For the text-containing cell, return its midpoint in (x, y) coordinate format. 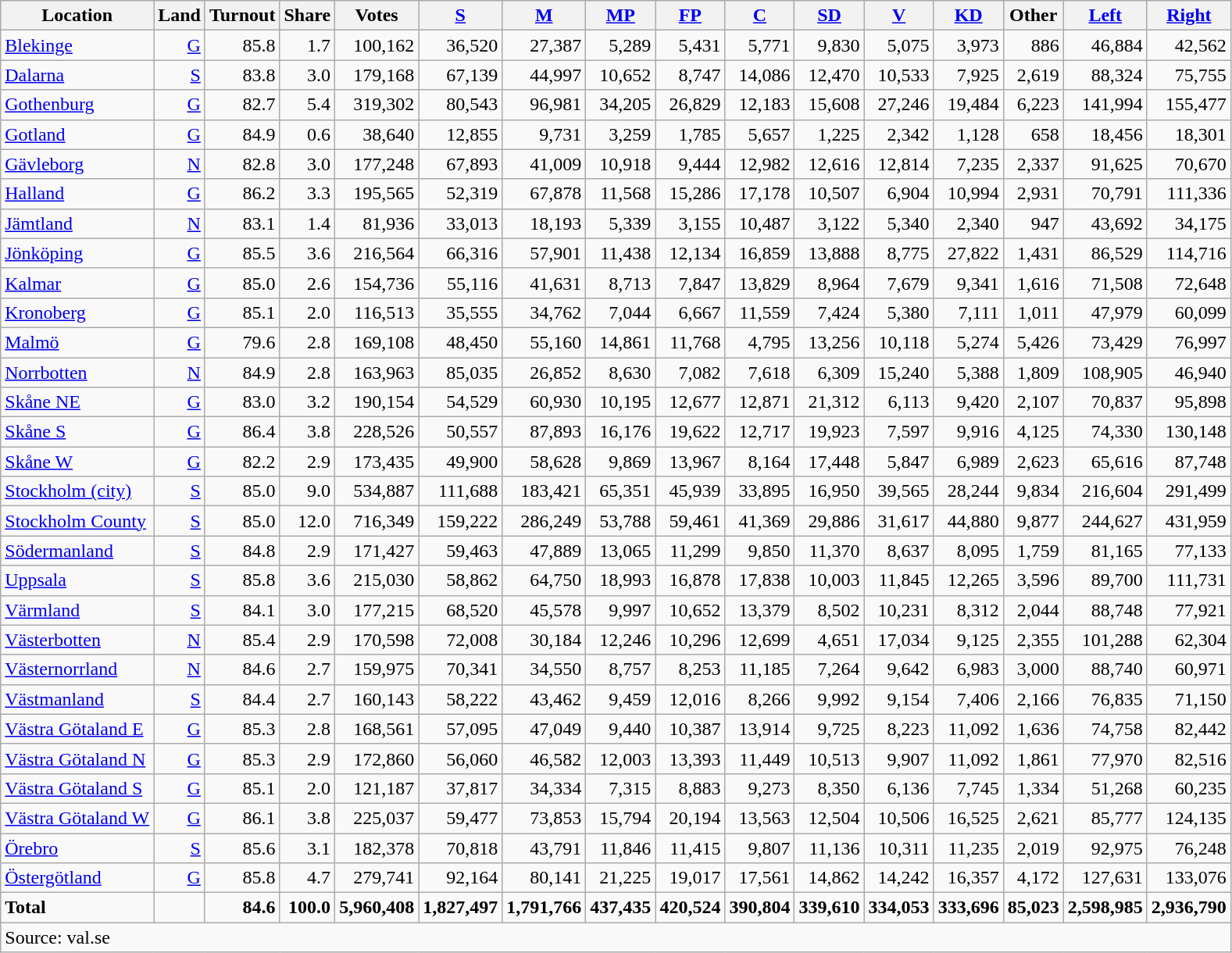
72,008 (461, 640)
7,315 (620, 788)
71,150 (1189, 699)
6,223 (1033, 105)
60,235 (1189, 788)
5,339 (620, 223)
Gävleborg (77, 164)
7,111 (969, 312)
18,193 (544, 223)
27,246 (898, 105)
82.8 (242, 164)
2,342 (898, 134)
168,561 (377, 729)
339,610 (830, 908)
2,931 (1033, 194)
12,246 (620, 640)
86.1 (242, 818)
53,788 (620, 521)
85,035 (461, 373)
8,775 (898, 253)
4,125 (1033, 432)
10,918 (620, 164)
V (898, 16)
11,846 (620, 848)
0.6 (308, 134)
73,853 (544, 818)
5,274 (969, 342)
20,194 (691, 818)
8,223 (898, 729)
Kronoberg (77, 312)
10,387 (691, 729)
15,608 (830, 105)
88,748 (1105, 610)
1,128 (969, 134)
Norrbotten (77, 373)
100,162 (377, 45)
43,462 (544, 699)
10,311 (898, 848)
9,725 (830, 729)
12,134 (691, 253)
15,794 (620, 818)
12,003 (620, 758)
3,122 (830, 223)
3,000 (1033, 669)
8,266 (759, 699)
82,516 (1189, 758)
71,508 (1105, 283)
Örebro (77, 848)
2,355 (1033, 640)
27,387 (544, 45)
KD (969, 16)
55,116 (461, 283)
111,731 (1189, 580)
10,195 (620, 402)
39,565 (898, 491)
33,895 (759, 491)
7,847 (691, 283)
76,248 (1189, 848)
70,818 (461, 848)
7,424 (830, 312)
8,095 (969, 551)
9,440 (620, 729)
9.0 (308, 491)
8,883 (691, 788)
35,555 (461, 312)
16,859 (759, 253)
34,762 (544, 312)
12,699 (759, 640)
111,688 (461, 491)
Malmö (77, 342)
60,930 (544, 402)
1,785 (691, 134)
10,003 (830, 580)
159,222 (461, 521)
11,568 (620, 194)
92,164 (461, 878)
190,154 (377, 402)
56,060 (461, 758)
154,736 (377, 283)
2,337 (1033, 164)
431,959 (1189, 521)
159,975 (377, 669)
1.4 (308, 223)
5,657 (759, 134)
2,019 (1033, 848)
16,950 (830, 491)
3.2 (308, 402)
1,636 (1033, 729)
12,265 (969, 580)
FP (691, 16)
13,829 (759, 283)
6,989 (969, 462)
5,340 (898, 223)
85,023 (1033, 908)
11,845 (898, 580)
177,248 (377, 164)
13,256 (830, 342)
319,302 (377, 105)
101,288 (1105, 640)
216,564 (377, 253)
9,916 (969, 432)
19,017 (691, 878)
84.1 (242, 610)
4,651 (830, 640)
2,936,790 (1189, 908)
27,822 (969, 253)
Turnout (242, 16)
MP (620, 16)
5.4 (308, 105)
5,960,408 (377, 908)
177,215 (377, 610)
19,923 (830, 432)
13,563 (759, 818)
88,324 (1105, 75)
Left (1105, 16)
5,847 (898, 462)
67,878 (544, 194)
46,940 (1189, 373)
46,582 (544, 758)
70,791 (1105, 194)
16,525 (969, 818)
76,835 (1105, 699)
21,225 (620, 878)
8,630 (620, 373)
Västmanland (77, 699)
10,487 (759, 223)
84.4 (242, 699)
12,183 (759, 105)
Share (308, 16)
2,340 (969, 223)
75,755 (1189, 75)
8,312 (969, 610)
8,253 (691, 669)
9,907 (898, 758)
80,543 (461, 105)
10,513 (830, 758)
Source: val.se (616, 937)
12,016 (691, 699)
15,286 (691, 194)
67,893 (461, 164)
14,862 (830, 878)
47,979 (1105, 312)
17,448 (830, 462)
1,431 (1033, 253)
42,562 (1189, 45)
183,421 (544, 491)
88,740 (1105, 669)
31,617 (898, 521)
8,637 (898, 551)
77,921 (1189, 610)
Total (77, 908)
28,244 (969, 491)
14,861 (620, 342)
43,692 (1105, 223)
44,997 (544, 75)
41,369 (759, 521)
38,640 (377, 134)
Västernorrland (77, 669)
291,499 (1189, 491)
1,225 (830, 134)
Right (1189, 16)
M (544, 16)
3.3 (308, 194)
133,076 (1189, 878)
70,670 (1189, 164)
6,309 (830, 373)
Gotland (77, 134)
9,125 (969, 640)
Halland (77, 194)
57,095 (461, 729)
658 (1033, 134)
86,529 (1105, 253)
37,817 (461, 788)
9,834 (1033, 491)
11,768 (691, 342)
60,099 (1189, 312)
390,804 (759, 908)
Other (1033, 16)
55,160 (544, 342)
51,268 (1105, 788)
83.8 (242, 75)
3.1 (308, 848)
215,030 (377, 580)
163,963 (377, 373)
91,625 (1105, 164)
74,330 (1105, 432)
9,807 (759, 848)
34,205 (620, 105)
5,426 (1033, 342)
44,880 (969, 521)
87,748 (1189, 462)
82,442 (1189, 729)
57,901 (544, 253)
Jönköping (77, 253)
58,222 (461, 699)
1,861 (1033, 758)
1,759 (1033, 551)
8,350 (830, 788)
Blekinge (77, 45)
9,459 (620, 699)
3,155 (691, 223)
Skåne NE (77, 402)
13,888 (830, 253)
130,148 (1189, 432)
58,862 (461, 580)
70,341 (461, 669)
41,631 (544, 283)
216,604 (1105, 491)
9,850 (759, 551)
85.5 (242, 253)
141,994 (1105, 105)
10,507 (830, 194)
83.1 (242, 223)
77,970 (1105, 758)
54,529 (461, 402)
2,623 (1033, 462)
124,135 (1189, 818)
17,838 (759, 580)
30,184 (544, 640)
5,289 (620, 45)
Södermanland (77, 551)
52,319 (461, 194)
19,622 (691, 432)
4.7 (308, 878)
9,992 (830, 699)
886 (1033, 45)
Uppsala (77, 580)
1,616 (1033, 283)
7,264 (830, 669)
85,777 (1105, 818)
4,795 (759, 342)
1,791,766 (544, 908)
34,550 (544, 669)
5,431 (691, 45)
716,349 (377, 521)
7,235 (969, 164)
16,357 (969, 878)
334,053 (898, 908)
172,860 (377, 758)
333,696 (969, 908)
225,037 (377, 818)
48,450 (461, 342)
85.6 (242, 848)
5,388 (969, 373)
Västra Götaland S (77, 788)
6,136 (898, 788)
49,900 (461, 462)
2,621 (1033, 818)
286,249 (544, 521)
1,011 (1033, 312)
Kalmar (77, 283)
9,273 (759, 788)
77,133 (1189, 551)
18,301 (1189, 134)
1,827,497 (461, 908)
45,939 (691, 491)
195,565 (377, 194)
11,185 (759, 669)
116,513 (377, 312)
SD (830, 16)
80,141 (544, 878)
9,642 (898, 669)
5,380 (898, 312)
2,107 (1033, 402)
9,731 (544, 134)
Värmland (77, 610)
26,829 (691, 105)
81,936 (377, 223)
92,975 (1105, 848)
13,379 (759, 610)
47,049 (544, 729)
9,877 (1033, 521)
2,044 (1033, 610)
3,259 (620, 134)
17,034 (898, 640)
84.8 (242, 551)
279,741 (377, 878)
21,312 (830, 402)
10,533 (898, 75)
11,449 (759, 758)
12,470 (830, 75)
Skåne W (77, 462)
67,139 (461, 75)
108,905 (1105, 373)
12,814 (898, 164)
86.4 (242, 432)
65,351 (620, 491)
50,557 (461, 432)
5,075 (898, 45)
9,420 (969, 402)
95,898 (1189, 402)
11,299 (691, 551)
420,524 (691, 908)
1,809 (1033, 373)
46,884 (1105, 45)
79.6 (242, 342)
6,113 (898, 402)
76,997 (1189, 342)
8,747 (691, 75)
12,982 (759, 164)
13,914 (759, 729)
8,964 (830, 283)
59,461 (691, 521)
10,231 (898, 610)
12,677 (691, 402)
127,631 (1105, 878)
62,304 (1189, 640)
70,837 (1105, 402)
87,893 (544, 432)
Votes (377, 16)
13,065 (620, 551)
Land (180, 16)
12,504 (830, 818)
17,561 (759, 878)
11,136 (830, 848)
7,679 (898, 283)
111,336 (1189, 194)
Stockholm County (77, 521)
8,757 (620, 669)
82.7 (242, 105)
437,435 (620, 908)
114,716 (1189, 253)
58,628 (544, 462)
11,559 (759, 312)
Gothenburg (77, 105)
7,082 (691, 373)
100.0 (308, 908)
9,869 (620, 462)
12.0 (308, 521)
Stockholm (city) (77, 491)
18,456 (1105, 134)
82.2 (242, 462)
43,791 (544, 848)
6,983 (969, 669)
7,597 (898, 432)
Västra Götaland W (77, 818)
41,009 (544, 164)
59,477 (461, 818)
16,878 (691, 580)
182,378 (377, 848)
160,143 (377, 699)
947 (1033, 223)
36,520 (461, 45)
96,981 (544, 105)
85.4 (242, 640)
244,627 (1105, 521)
11,415 (691, 848)
8,164 (759, 462)
2,598,985 (1105, 908)
3,973 (969, 45)
2,619 (1033, 75)
Västerbotten (77, 640)
65,616 (1105, 462)
83.0 (242, 402)
81,165 (1105, 551)
26,852 (544, 373)
8,502 (830, 610)
12,855 (461, 134)
66,316 (461, 253)
6,904 (898, 194)
12,717 (759, 432)
29,886 (830, 521)
11,370 (830, 551)
89,700 (1105, 580)
Skåne S (77, 432)
68,520 (461, 610)
9,997 (620, 610)
Jämtland (77, 223)
7,745 (969, 788)
73,429 (1105, 342)
534,887 (377, 491)
64,750 (544, 580)
155,477 (1189, 105)
15,240 (898, 373)
169,108 (377, 342)
171,427 (377, 551)
18,993 (620, 580)
173,435 (377, 462)
Östergötland (77, 878)
2,166 (1033, 699)
Västra Götaland N (77, 758)
4,172 (1033, 878)
6,667 (691, 312)
14,086 (759, 75)
34,175 (1189, 223)
7,618 (759, 373)
11,235 (969, 848)
170,598 (377, 640)
16,176 (620, 432)
9,444 (691, 164)
13,967 (691, 462)
7,406 (969, 699)
10,118 (898, 342)
72,648 (1189, 283)
10,994 (969, 194)
C (759, 16)
10,506 (898, 818)
Västra Götaland E (77, 729)
Location (77, 16)
10,296 (691, 640)
12,871 (759, 402)
8,713 (620, 283)
9,830 (830, 45)
179,168 (377, 75)
34,334 (544, 788)
86.2 (242, 194)
14,242 (898, 878)
9,154 (898, 699)
121,187 (377, 788)
1,334 (1033, 788)
45,578 (544, 610)
47,889 (544, 551)
33,013 (461, 223)
60,971 (1189, 669)
Dalarna (77, 75)
3,596 (1033, 580)
12,616 (830, 164)
9,341 (969, 283)
1.7 (308, 45)
7,044 (620, 312)
2.6 (308, 283)
7,925 (969, 75)
11,438 (620, 253)
17,178 (759, 194)
228,526 (377, 432)
74,758 (1105, 729)
13,393 (691, 758)
59,463 (461, 551)
19,484 (969, 105)
5,771 (759, 45)
